Detect which cell encompasses the target text, then output its [x, y] center coordinate. 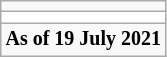
As of 19 July 2021 [84, 40]
